Scan for the cell matching the given text and deliver its [X, Y] coordinate at center. 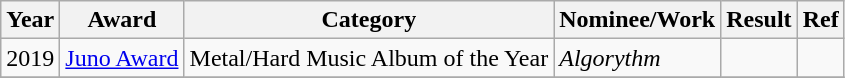
Juno Award [122, 58]
Result [759, 20]
Algorythm [638, 58]
Nominee/Work [638, 20]
Year [30, 20]
2019 [30, 58]
Category [369, 20]
Award [122, 20]
Ref [820, 20]
Metal/Hard Music Album of the Year [369, 58]
